Locate the cell with the specified text and output its (X, Y) center coordinate. 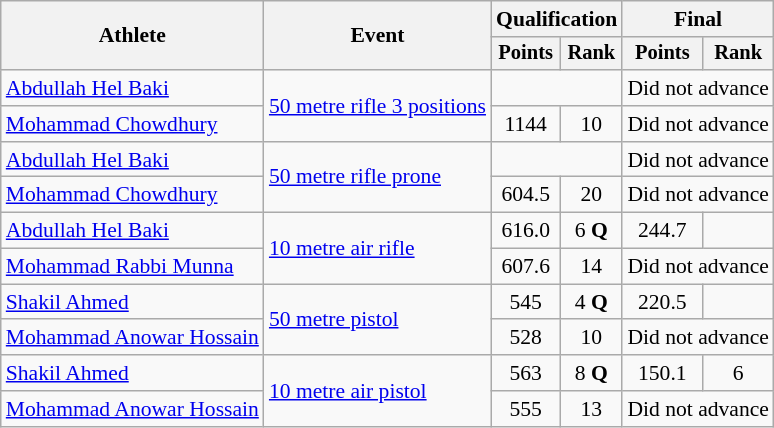
4 Q (591, 302)
616.0 (526, 231)
50 metre rifle 3 positions (378, 106)
604.5 (526, 195)
20 (591, 195)
6 Q (591, 231)
6 (738, 373)
Qualification (556, 19)
Mohammad Rabbi Munna (132, 267)
8 Q (591, 373)
563 (526, 373)
50 metre pistol (378, 320)
1144 (526, 124)
Athlete (132, 36)
220.5 (662, 302)
150.1 (662, 373)
10 metre air pistol (378, 390)
545 (526, 302)
528 (526, 338)
244.7 (662, 231)
14 (591, 267)
Final (698, 19)
10 metre air rifle (378, 248)
607.6 (526, 267)
50 metre rifle prone (378, 178)
13 (591, 409)
Event (378, 36)
555 (526, 409)
